Search for the cell housing the specified text and yield its [X, Y] center coordinate. 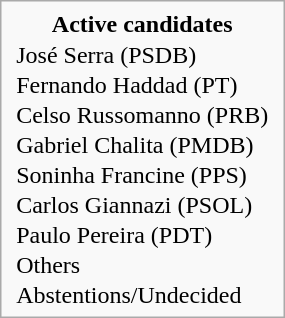
Abstentions/Undecided [142, 296]
Soninha Francine (PPS) [142, 176]
Celso Russomanno (PRB) [142, 116]
Others [142, 266]
Gabriel Chalita (PMDB) [142, 146]
Active candidates [142, 24]
Paulo Pereira (PDT) [142, 236]
José Serra (PSDB) [142, 56]
Fernando Haddad (PT) [142, 86]
Carlos Giannazi (PSOL) [142, 206]
